Identify which cell holds the provided text, then report its [x, y] central coordinate. 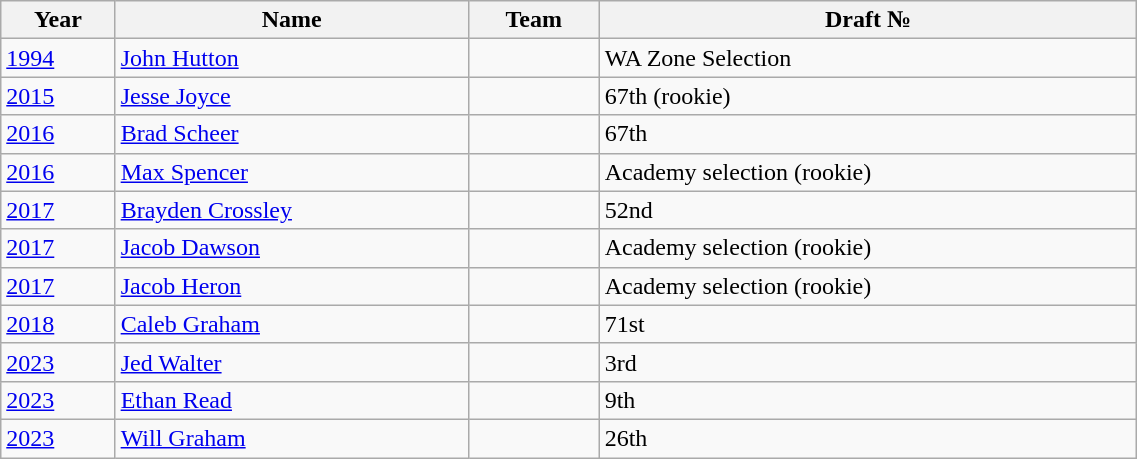
Caleb Graham [292, 324]
Draft № [868, 20]
67th (rookie) [868, 96]
Brayden Crossley [292, 210]
John Hutton [292, 58]
26th [868, 438]
Jacob Heron [292, 286]
WA Zone Selection [868, 58]
Ethan Read [292, 400]
67th [868, 134]
3rd [868, 362]
Brad Scheer [292, 134]
Name [292, 20]
Jesse Joyce [292, 96]
Year [58, 20]
2018 [58, 324]
2015 [58, 96]
Jed Walter [292, 362]
Jacob Dawson [292, 248]
1994 [58, 58]
71st [868, 324]
Will Graham [292, 438]
9th [868, 400]
52nd [868, 210]
Team [534, 20]
Max Spencer [292, 172]
